Output the [x, y] coordinate of the center of the cell containing the given text.  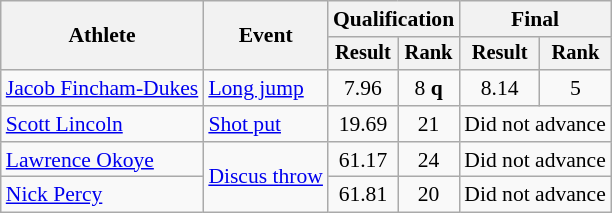
7.96 [363, 88]
8.14 [500, 88]
Shot put [266, 124]
20 [428, 195]
Scott Lincoln [102, 124]
Discus throw [266, 178]
21 [428, 124]
8 q [428, 88]
Final [535, 19]
61.17 [363, 160]
Lawrence Okoye [102, 160]
5 [576, 88]
Long jump [266, 88]
24 [428, 160]
19.69 [363, 124]
Nick Percy [102, 195]
Athlete [102, 36]
Event [266, 36]
61.81 [363, 195]
Qualification [394, 19]
Jacob Fincham-Dukes [102, 88]
